Provide the [x, y] coordinate of the cell's center where the given text is located.  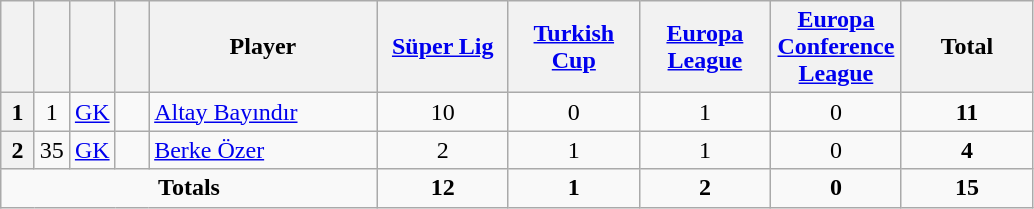
Europa Conference League [836, 47]
Player [264, 47]
15 [966, 188]
10 [442, 112]
Totals [189, 188]
11 [966, 112]
12 [442, 188]
Berke Özer [264, 150]
4 [966, 150]
Turkish Cup [574, 47]
Süper Lig [442, 47]
Europa League [704, 47]
Total [966, 47]
35 [52, 150]
Altay Bayındır [264, 112]
